Return (X, Y) of the center of cell containing provided text 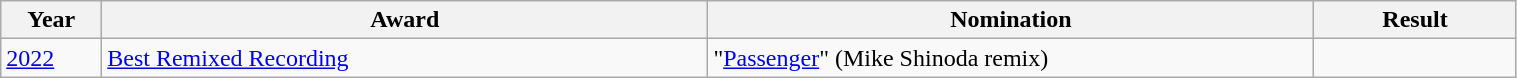
Award (405, 20)
Year (52, 20)
Nomination (1011, 20)
2022 (52, 58)
Result (1415, 20)
"Passenger" (Mike Shinoda remix) (1011, 58)
Best Remixed Recording (405, 58)
